Scan for the cell matching the given text and deliver its [X, Y] coordinate at center. 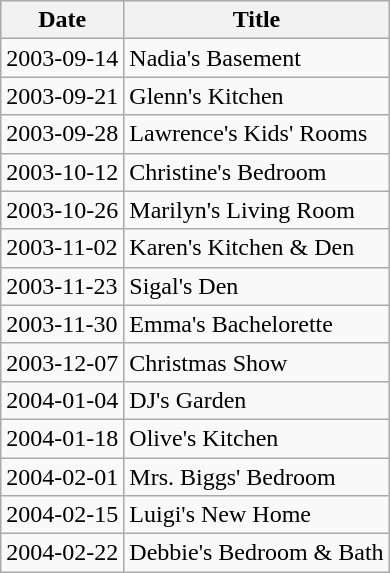
Christine's Bedroom [256, 172]
Luigi's New Home [256, 515]
2003-09-14 [62, 58]
2004-01-18 [62, 438]
Marilyn's Living Room [256, 210]
2003-10-12 [62, 172]
Nadia's Basement [256, 58]
2004-01-04 [62, 400]
2003-09-21 [62, 96]
Lawrence's Kids' Rooms [256, 134]
Emma's Bachelorette [256, 324]
Debbie's Bedroom & Bath [256, 553]
Mrs. Biggs' Bedroom [256, 477]
Glenn's Kitchen [256, 96]
Olive's Kitchen [256, 438]
Title [256, 20]
2003-11-30 [62, 324]
2003-10-26 [62, 210]
2003-09-28 [62, 134]
DJ's Garden [256, 400]
Karen's Kitchen & Den [256, 248]
2004-02-22 [62, 553]
2004-02-01 [62, 477]
2003-11-23 [62, 286]
Date [62, 20]
2003-11-02 [62, 248]
2004-02-15 [62, 515]
2003-12-07 [62, 362]
Sigal's Den [256, 286]
Christmas Show [256, 362]
